Pinpoint the cell where the given text exists, returning its [X, Y] midpoint coordinate. 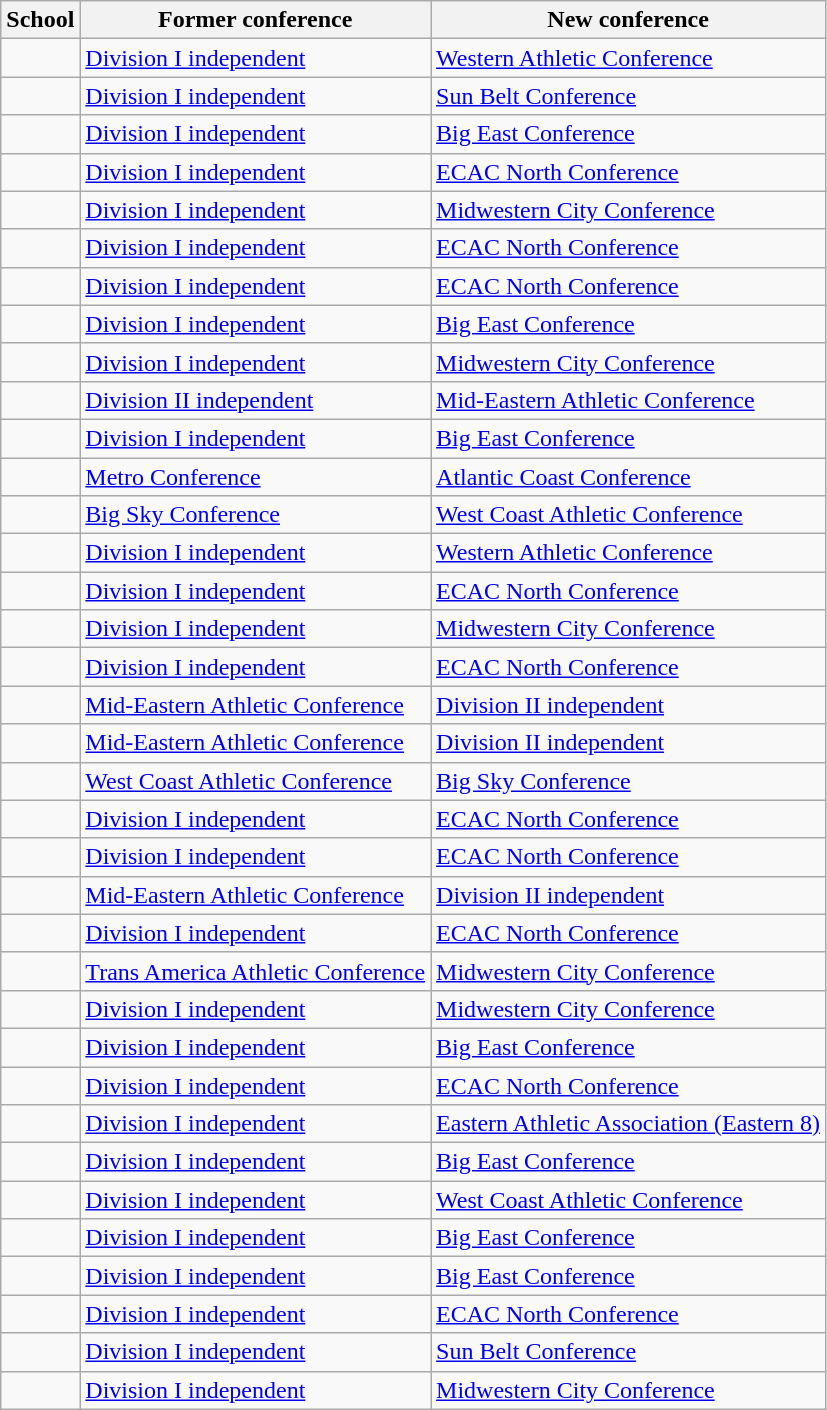
Eastern Athletic Association (Eastern 8) [628, 1124]
Atlantic Coast Conference [628, 477]
Former conference [256, 20]
New conference [628, 20]
Trans America Athletic Conference [256, 971]
School [40, 20]
Metro Conference [256, 477]
